Find where the given text appears and provide that cell's center as [x, y] coordinate. 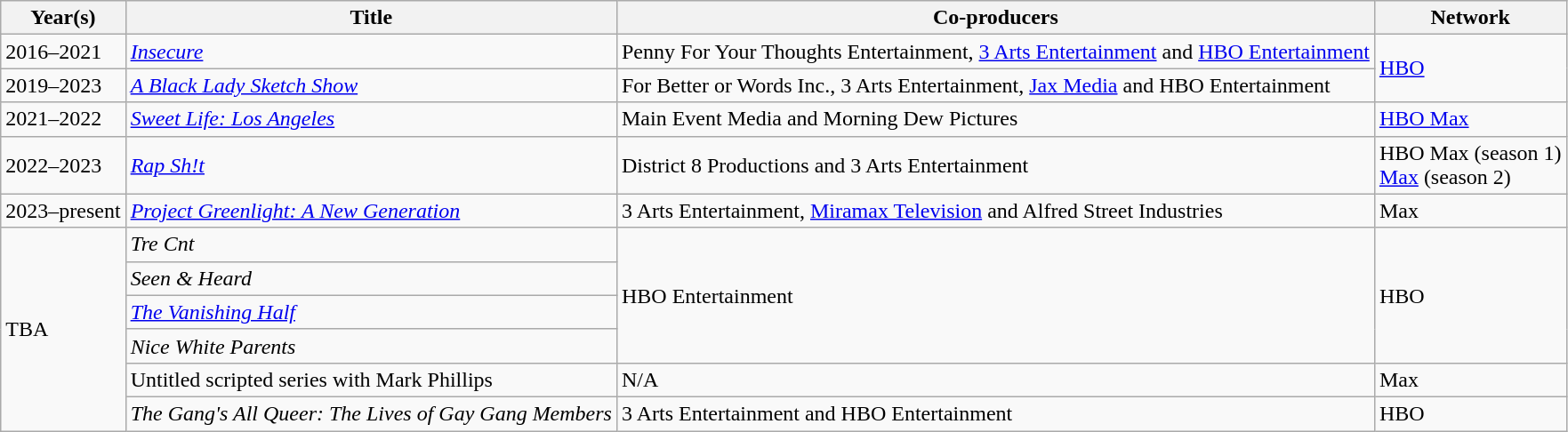
The Gang's All Queer: The Lives of Gay Gang Members [371, 413]
Sweet Life: Los Angeles [371, 119]
For Better or Words Inc., 3 Arts Entertainment, Jax Media and HBO Entertainment [995, 85]
2016–2021 [63, 52]
A Black Lady Sketch Show [371, 85]
Insecure [371, 52]
Penny For Your Thoughts Entertainment, 3 Arts Entertainment and HBO Entertainment [995, 52]
Main Event Media and Morning Dew Pictures [995, 119]
Rap Sh!t [371, 165]
Co-producers [995, 18]
2019–2023 [63, 85]
The Vanishing Half [371, 312]
TBA [63, 329]
2022–2023 [63, 165]
3 Arts Entertainment and HBO Entertainment [995, 413]
Network [1470, 18]
Title [371, 18]
Seen & Heard [371, 278]
2021–2022 [63, 119]
Year(s) [63, 18]
3 Arts Entertainment, Miramax Television and Alfred Street Industries [995, 211]
Untitled scripted series with Mark Phillips [371, 380]
Project Greenlight: A New Generation [371, 211]
Nice White Parents [371, 346]
District 8 Productions and 3 Arts Entertainment [995, 165]
Tre Cnt [371, 244]
N/A [995, 380]
2023–present [63, 211]
HBO Entertainment [995, 295]
HBO Max (season 1)Max (season 2) [1470, 165]
HBO Max [1470, 119]
